Determine the [X, Y] coordinate at the center of the cell enclosing the given text.  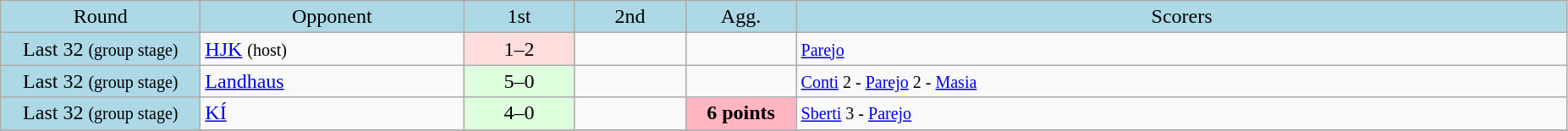
Conti 2 - Parejo 2 - Masia [1181, 81]
6 points [741, 113]
Landhaus [332, 81]
5–0 [520, 81]
1–2 [520, 49]
4–0 [520, 113]
2nd [630, 17]
1st [520, 17]
KÍ [332, 113]
Sberti 3 - Parejo [1181, 113]
Agg. [741, 17]
Scorers [1181, 17]
HJK (host) [332, 49]
Round [101, 17]
Parejo [1181, 49]
Opponent [332, 17]
